Find where the given text appears and provide that cell's center as (X, Y) coordinate. 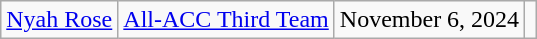
Nyah Rose (60, 20)
All-ACC Third Team (226, 20)
November 6, 2024 (429, 20)
